Determine the (X, Y) coordinate at the center of the cell enclosing the given text.  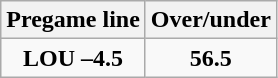
LOU –4.5 (74, 58)
Over/under (210, 20)
Pregame line (74, 20)
56.5 (210, 58)
